Search for the cell housing the specified text and yield its [x, y] center coordinate. 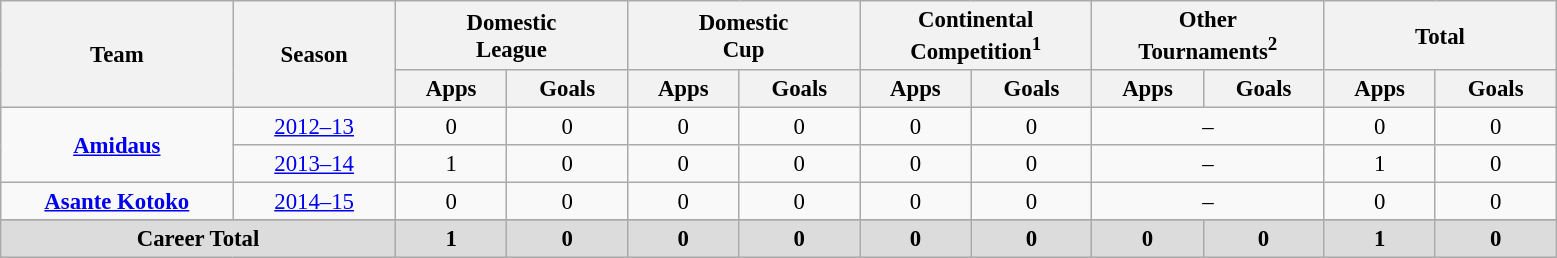
2014–15 [314, 202]
Season [314, 54]
Total [1440, 36]
Career Total [198, 239]
DomesticLeague [511, 36]
2012–13 [314, 127]
Team [117, 54]
DomesticCup [744, 36]
Amidaus [117, 146]
ContinentalCompetition1 [976, 36]
Asante Kotoko [117, 202]
OtherTournaments2 [1208, 36]
2013–14 [314, 164]
